Provide the [X, Y] coordinate of the cell's center where the given text is located.  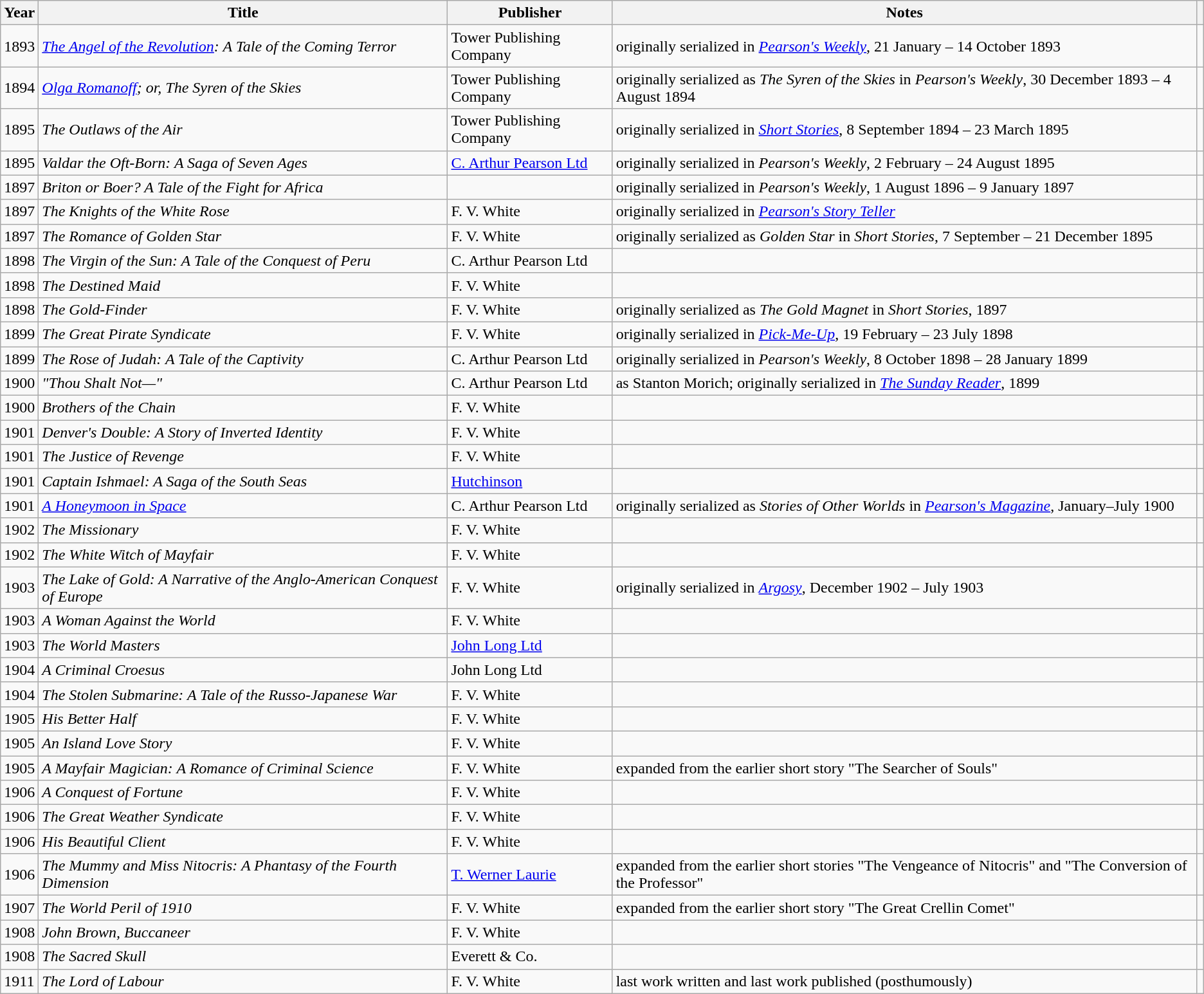
The Stolen Submarine: A Tale of the Russo-Japanese War [243, 694]
expanded from the earlier short story "The Searcher of Souls" [904, 768]
originally serialized in Argosy, December 1902 – July 1903 [904, 588]
The Lake of Gold: A Narrative of the Anglo-American Conquest of Europe [243, 588]
originally serialized in Pearson's Weekly, 21 January – 14 October 1893 [904, 46]
The Justice of Revenge [243, 457]
The Great Weather Syndicate [243, 817]
The Outlaws of the Air [243, 130]
Captain Ishmael: A Saga of the South Seas [243, 481]
originally serialized in Pearson's Story Teller [904, 212]
1894 [19, 87]
originally serialized as Golden Star in Short Stories, 7 September – 21 December 1895 [904, 236]
originally serialized in Short Stories, 8 September 1894 – 23 March 1895 [904, 130]
Briton or Boer? A Tale of the Fight for Africa [243, 187]
The Gold-Finder [243, 309]
A Criminal Croesus [243, 670]
The World Masters [243, 645]
Everett & Co. [530, 957]
1907 [19, 908]
A Honeymoon in Space [243, 506]
originally serialized in Pearson's Weekly, 1 August 1896 – 9 January 1897 [904, 187]
1911 [19, 981]
T. Werner Laurie [530, 875]
The Mummy and Miss Nitocris: A Phantasy of the Fourth Dimension [243, 875]
Publisher [530, 13]
Valdar the Oft-Born: A Saga of Seven Ages [243, 163]
The Great Pirate Syndicate [243, 334]
Notes [904, 13]
Hutchinson [530, 481]
1893 [19, 46]
"Thou Shalt Not—" [243, 383]
A Woman Against the World [243, 621]
An Island Love Story [243, 743]
The Lord of Labour [243, 981]
The White Witch of Mayfair [243, 555]
Year [19, 13]
The Destined Maid [243, 285]
A Mayfair Magician: A Romance of Criminal Science [243, 768]
The Rose of Judah: A Tale of the Captivity [243, 358]
Title [243, 13]
originally serialized in Pearson's Weekly, 8 October 1898 – 28 January 1899 [904, 358]
originally serialized in Pearson's Weekly, 2 February – 24 August 1895 [904, 163]
Denver's Double: A Story of Inverted Identity [243, 432]
The Virgin of the Sun: A Tale of the Conquest of Peru [243, 261]
as Stanton Morich; originally serialized in The Sunday Reader, 1899 [904, 383]
The World Peril of 1910 [243, 908]
Brothers of the Chain [243, 408]
John Brown, Buccaneer [243, 932]
expanded from the earlier short stories "The Vengeance of Nitocris" and "The Conversion of the Professor" [904, 875]
His Better Half [243, 719]
last work written and last work published (posthumously) [904, 981]
His Beautiful Client [243, 842]
The Romance of Golden Star [243, 236]
originally serialized as The Gold Magnet in Short Stories, 1897 [904, 309]
The Sacred Skull [243, 957]
The Angel of the Revolution: A Tale of the Coming Terror [243, 46]
The Missionary [243, 530]
A Conquest of Fortune [243, 793]
expanded from the earlier short story "The Great Crellin Comet" [904, 908]
The Knights of the White Rose [243, 212]
originally serialized in Pick-Me-Up, 19 February – 23 July 1898 [904, 334]
originally serialized as Stories of Other Worlds in Pearson's Magazine, January–July 1900 [904, 506]
originally serialized as The Syren of the Skies in Pearson's Weekly, 30 December 1893 – 4 August 1894 [904, 87]
Olga Romanoff; or, The Syren of the Skies [243, 87]
